Output the (x, y) coordinate of the center of the cell containing the given text.  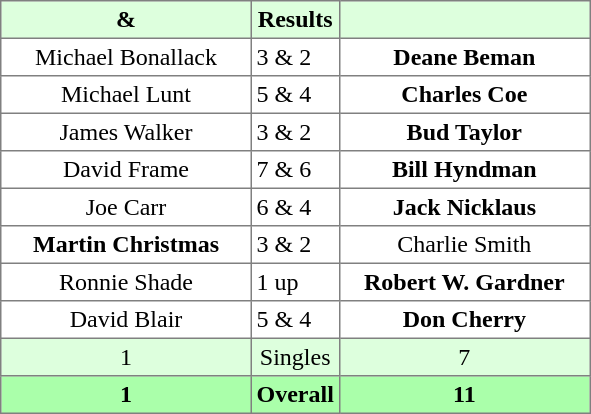
Results (295, 20)
David Blair (126, 320)
6 & 4 (295, 207)
Overall (295, 395)
Singles (295, 357)
Deane Beman (464, 57)
Bud Taylor (464, 132)
Michael Bonallack (126, 57)
7 & 6 (295, 170)
James Walker (126, 132)
11 (464, 395)
Charlie Smith (464, 245)
Robert W. Gardner (464, 282)
Charles Coe (464, 95)
Joe Carr (126, 207)
7 (464, 357)
Jack Nicklaus (464, 207)
1 up (295, 282)
& (126, 20)
David Frame (126, 170)
Michael Lunt (126, 95)
Martin Christmas (126, 245)
Bill Hyndman (464, 170)
Don Cherry (464, 320)
Ronnie Shade (126, 282)
